Output the [x, y] coordinate of the center of the cell containing the given text.  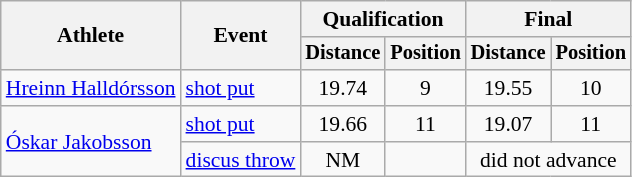
9 [425, 88]
Hreinn Halldórsson [91, 88]
10 [591, 88]
Event [241, 36]
Óskar Jakobsson [91, 142]
19.74 [342, 88]
19.55 [508, 88]
19.07 [508, 124]
19.66 [342, 124]
Qualification [382, 19]
Final [548, 19]
Athlete [91, 36]
